From the cell containing the given text, extract its center point as [x, y] coordinate. 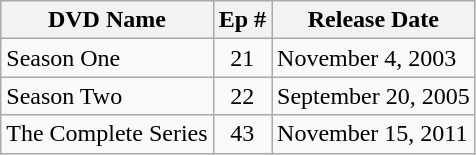
November 4, 2003 [374, 58]
21 [242, 58]
September 20, 2005 [374, 96]
43 [242, 134]
November 15, 2011 [374, 134]
Season One [107, 58]
22 [242, 96]
Release Date [374, 20]
Ep # [242, 20]
Season Two [107, 96]
DVD Name [107, 20]
The Complete Series [107, 134]
